Return the (x, y) coordinate for the center point of the cell that contains the specified text.  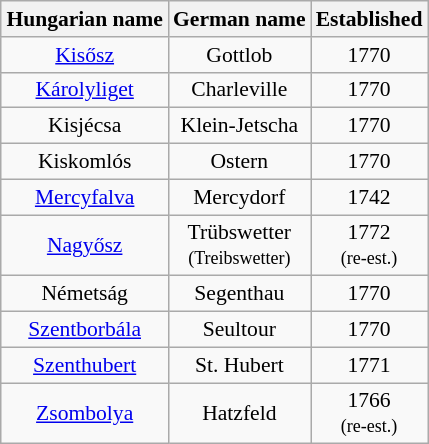
Segenthau (240, 294)
Trübswetter (Treibswetter) (240, 244)
Nagyősz (84, 244)
Klein-Jetscha (240, 126)
Szentborbála (84, 329)
Charleville (240, 90)
1742 (370, 197)
Established (370, 19)
Seultour (240, 329)
Ostern (240, 161)
Hungarian name (84, 19)
Németság (84, 294)
Kisjécsa (84, 126)
1772 (re-est.) (370, 244)
Mercyfalva (84, 197)
Kiskomlós (84, 161)
Zsombolya (84, 412)
1771 (370, 365)
Kisősz (84, 54)
1766 (re-est.) (370, 412)
Károlyliget (84, 90)
Hatzfeld (240, 412)
Gottlob (240, 54)
German name (240, 19)
Szenthubert (84, 365)
Mercydorf (240, 197)
St. Hubert (240, 365)
